Identify which cell holds the provided text, then report its (X, Y) central coordinate. 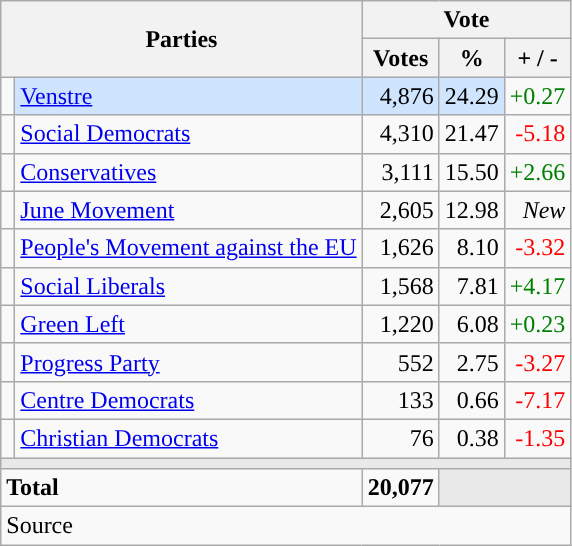
Social Democrats (188, 134)
0.38 (472, 438)
4,876 (400, 96)
133 (400, 400)
Conservatives (188, 172)
15.50 (472, 172)
24.29 (472, 96)
1,568 (400, 286)
% (472, 58)
Green Left (188, 324)
2.75 (472, 362)
3,111 (400, 172)
+4.17 (538, 286)
12.98 (472, 210)
-5.18 (538, 134)
-3.32 (538, 248)
1,220 (400, 324)
20,077 (400, 488)
Christian Democrats (188, 438)
Vote (466, 20)
8.10 (472, 248)
2,605 (400, 210)
New (538, 210)
+0.23 (538, 324)
+0.27 (538, 96)
People's Movement against the EU (188, 248)
Centre Democrats (188, 400)
76 (400, 438)
-7.17 (538, 400)
Social Liberals (188, 286)
-3.27 (538, 362)
Parties (182, 39)
552 (400, 362)
June Movement (188, 210)
7.81 (472, 286)
+ / - (538, 58)
Votes (400, 58)
0.66 (472, 400)
Venstre (188, 96)
+2.66 (538, 172)
Total (182, 488)
Progress Party (188, 362)
6.08 (472, 324)
-1.35 (538, 438)
Source (286, 526)
1,626 (400, 248)
21.47 (472, 134)
4,310 (400, 134)
